Output the (X, Y) coordinate of the center of the cell containing the given text.  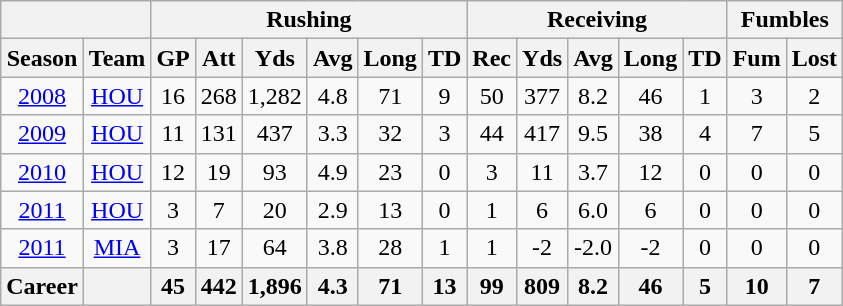
93 (274, 172)
442 (218, 286)
38 (650, 134)
2008 (42, 96)
2 (814, 96)
Fumbles (784, 20)
Lost (814, 58)
Career (42, 286)
MIA (117, 248)
4 (705, 134)
1,896 (274, 286)
17 (218, 248)
64 (274, 248)
3.3 (332, 134)
4.8 (332, 96)
437 (274, 134)
44 (492, 134)
268 (218, 96)
6.0 (594, 210)
GP (173, 58)
Team (117, 58)
Rec (492, 58)
16 (173, 96)
23 (390, 172)
Season (42, 58)
Rushing (309, 20)
377 (542, 96)
809 (542, 286)
20 (274, 210)
3.8 (332, 248)
2010 (42, 172)
99 (492, 286)
9.5 (594, 134)
50 (492, 96)
3.7 (594, 172)
417 (542, 134)
Fum (756, 58)
2.9 (332, 210)
9 (444, 96)
10 (756, 286)
131 (218, 134)
Receiving (597, 20)
Att (218, 58)
19 (218, 172)
4.9 (332, 172)
-2.0 (594, 248)
1,282 (274, 96)
28 (390, 248)
45 (173, 286)
32 (390, 134)
4.3 (332, 286)
2009 (42, 134)
